Return the [X, Y] coordinate for the center point of the cell that contains the specified text.  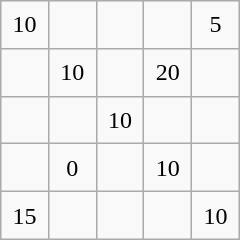
20 [168, 72]
15 [25, 216]
0 [72, 168]
5 [216, 25]
